Detect which cell encompasses the target text, then output its (X, Y) center coordinate. 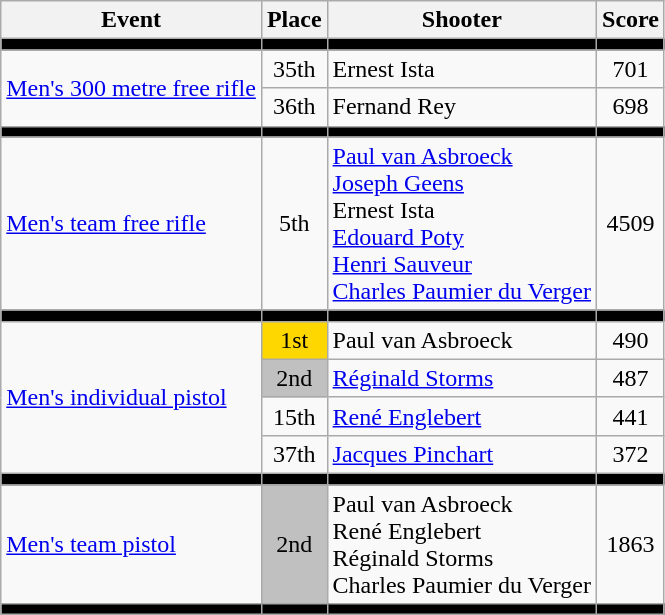
698 (631, 107)
1st (294, 340)
1863 (631, 544)
Réginald Storms (462, 378)
37th (294, 454)
Shooter (462, 20)
René Englebert (462, 416)
490 (631, 340)
Paul van Asbroeck Joseph Geens Ernest Ista Edouard Poty Henri Sauveur Charles Paumier du Verger (462, 224)
4509 (631, 224)
701 (631, 69)
487 (631, 378)
Score (631, 20)
Paul van Asbroeck (462, 340)
Ernest Ista (462, 69)
35th (294, 69)
Men's 300 metre free rifle (132, 88)
372 (631, 454)
Fernand Rey (462, 107)
Men's team pistol (132, 544)
Event (132, 20)
Place (294, 20)
15th (294, 416)
Men's individual pistol (132, 397)
Paul van Asbroeck René Englebert Réginald Storms Charles Paumier du Verger (462, 544)
441 (631, 416)
36th (294, 107)
5th (294, 224)
Men's team free rifle (132, 224)
Jacques Pinchart (462, 454)
